From the cell containing the given text, extract its center point as [x, y] coordinate. 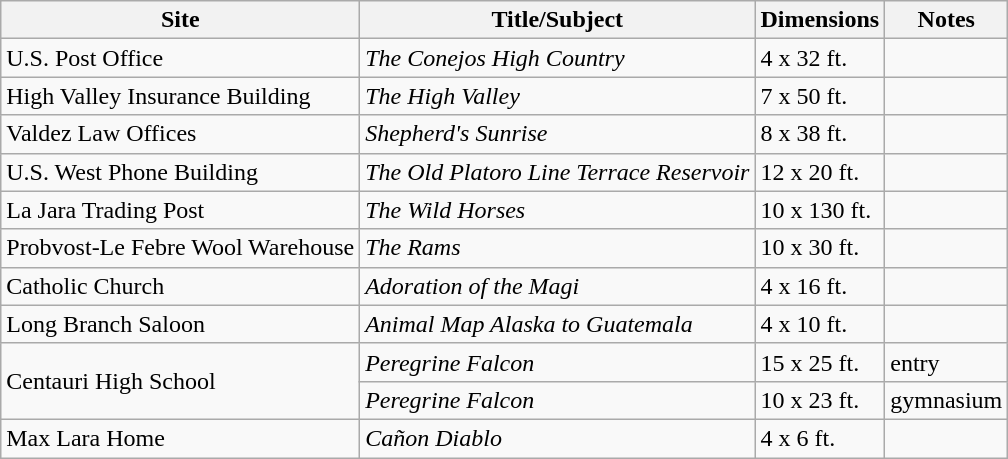
4 x 6 ft. [820, 438]
Notes [946, 20]
entry [946, 362]
The Wild Horses [558, 210]
The Rams [558, 248]
High Valley Insurance Building [180, 96]
The Old Platoro Line Terrace Reservoir [558, 172]
Title/Subject [558, 20]
10 x 130 ft. [820, 210]
Dimensions [820, 20]
La Jara Trading Post [180, 210]
Valdez Law Offices [180, 134]
Centauri High School [180, 381]
4 x 16 ft. [820, 286]
U.S. West Phone Building [180, 172]
Shepherd's Sunrise [558, 134]
15 x 25 ft. [820, 362]
gymnasium [946, 400]
7 x 50 ft. [820, 96]
10 x 30 ft. [820, 248]
4 x 32 ft. [820, 58]
Long Branch Saloon [180, 324]
Adoration of the Magi [558, 286]
Max Lara Home [180, 438]
Probvost-Le Febre Wool Warehouse [180, 248]
12 x 20 ft. [820, 172]
U.S. Post Office [180, 58]
The Conejos High Country [558, 58]
4 x 10 ft. [820, 324]
Catholic Church [180, 286]
Animal Map Alaska to Guatemala [558, 324]
Site [180, 20]
Cañon Diablo [558, 438]
The High Valley [558, 96]
8 x 38 ft. [820, 134]
10 x 23 ft. [820, 400]
